Identify which cell holds the provided text, then report its (x, y) central coordinate. 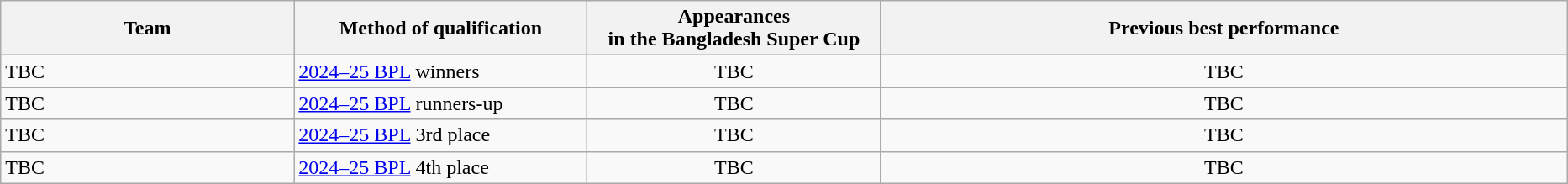
2024–25 BPL winners (440, 71)
Team (148, 29)
2024–25 BPL 4th place (440, 167)
2024–25 BPL runners-up (440, 103)
Method of qualification (440, 29)
2024–25 BPL 3rd place (440, 135)
Appearances in the Bangladesh Super Cup (734, 29)
Previous best performance (1223, 29)
